Extract the (X, Y) coordinate from the center of the cell holding the provided text.  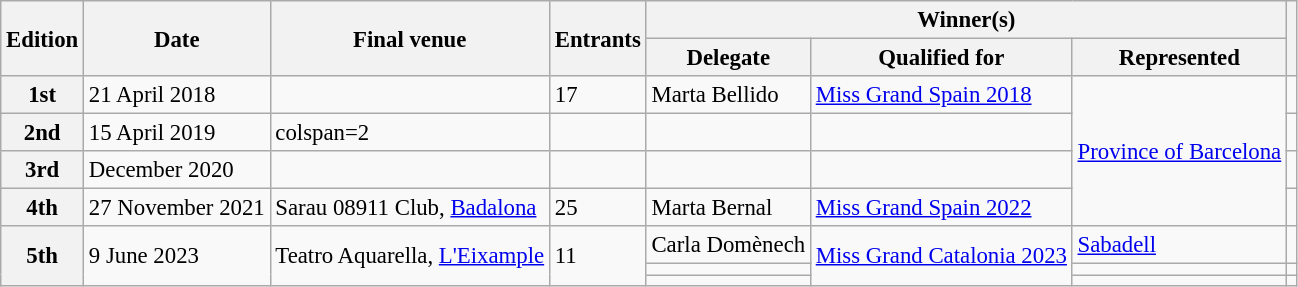
Miss Grand Catalonia 2023 (941, 256)
15 April 2019 (177, 133)
5th (42, 256)
Date (177, 38)
Represented (1179, 58)
11 (598, 256)
2nd (42, 133)
9 June 2023 (177, 256)
Entrants (598, 38)
25 (598, 208)
December 2020 (177, 170)
4th (42, 208)
Carla Domènech (728, 245)
Qualified for (941, 58)
Final venue (410, 38)
Teatro Aquarella, L'Eixample (410, 256)
21 April 2018 (177, 95)
colspan=2 (410, 133)
3rd (42, 170)
27 November 2021 (177, 208)
Marta Bernal (728, 208)
Miss Grand Spain 2018 (941, 95)
Province of Barcelona (1179, 151)
17 (598, 95)
Edition (42, 38)
Marta Bellido (728, 95)
1st (42, 95)
Winner(s) (966, 20)
Sabadell (1179, 245)
Sarau 08911 Club, Badalona (410, 208)
Delegate (728, 58)
Miss Grand Spain 2022 (941, 208)
